Return the (X, Y) coordinate for the center point of the cell that contains the specified text.  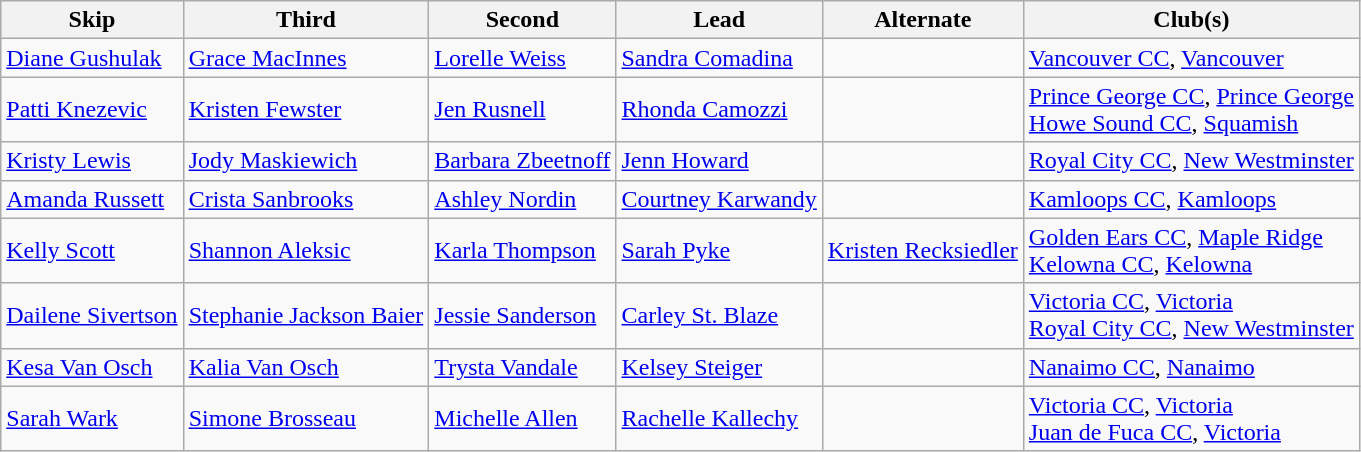
Sarah Wark (92, 418)
Kristy Lewis (92, 161)
Shannon Aleksic (306, 250)
Lead (719, 20)
Third (306, 20)
Jenn Howard (719, 161)
Lorelle Weiss (522, 58)
Victoria CC, Victoria Juan de Fuca CC, Victoria (1191, 418)
Amanda Russett (92, 199)
Grace MacInnes (306, 58)
Kamloops CC, Kamloops (1191, 199)
Courtney Karwandy (719, 199)
Barbara Zbeetnoff (522, 161)
Club(s) (1191, 20)
Second (522, 20)
Ashley Nordin (522, 199)
Jody Maskiewich (306, 161)
Sarah Pyke (719, 250)
Dailene Sivertson (92, 316)
Kristen Recksiedler (922, 250)
Rhonda Camozzi (719, 110)
Carley St. Blaze (719, 316)
Kelly Scott (92, 250)
Stephanie Jackson Baier (306, 316)
Victoria CC, Victoria Royal City CC, New Westminster (1191, 316)
Alternate (922, 20)
Kesa Van Osch (92, 367)
Crista Sanbrooks (306, 199)
Jessie Sanderson (522, 316)
Michelle Allen (522, 418)
Jen Rusnell (522, 110)
Simone Brosseau (306, 418)
Kristen Fewster (306, 110)
Karla Thompson (522, 250)
Diane Gushulak (92, 58)
Trysta Vandale (522, 367)
Sandra Comadina (719, 58)
Rachelle Kallechy (719, 418)
Prince George CC, Prince George Howe Sound CC, Squamish (1191, 110)
Golden Ears CC, Maple Ridge Kelowna CC, Kelowna (1191, 250)
Kelsey Steiger (719, 367)
Kalia Van Osch (306, 367)
Patti Knezevic (92, 110)
Skip (92, 20)
Royal City CC, New Westminster (1191, 161)
Vancouver CC, Vancouver (1191, 58)
Nanaimo CC, Nanaimo (1191, 367)
